Capture the cell that displays the provided text and extract its (x, y) central coordinate. 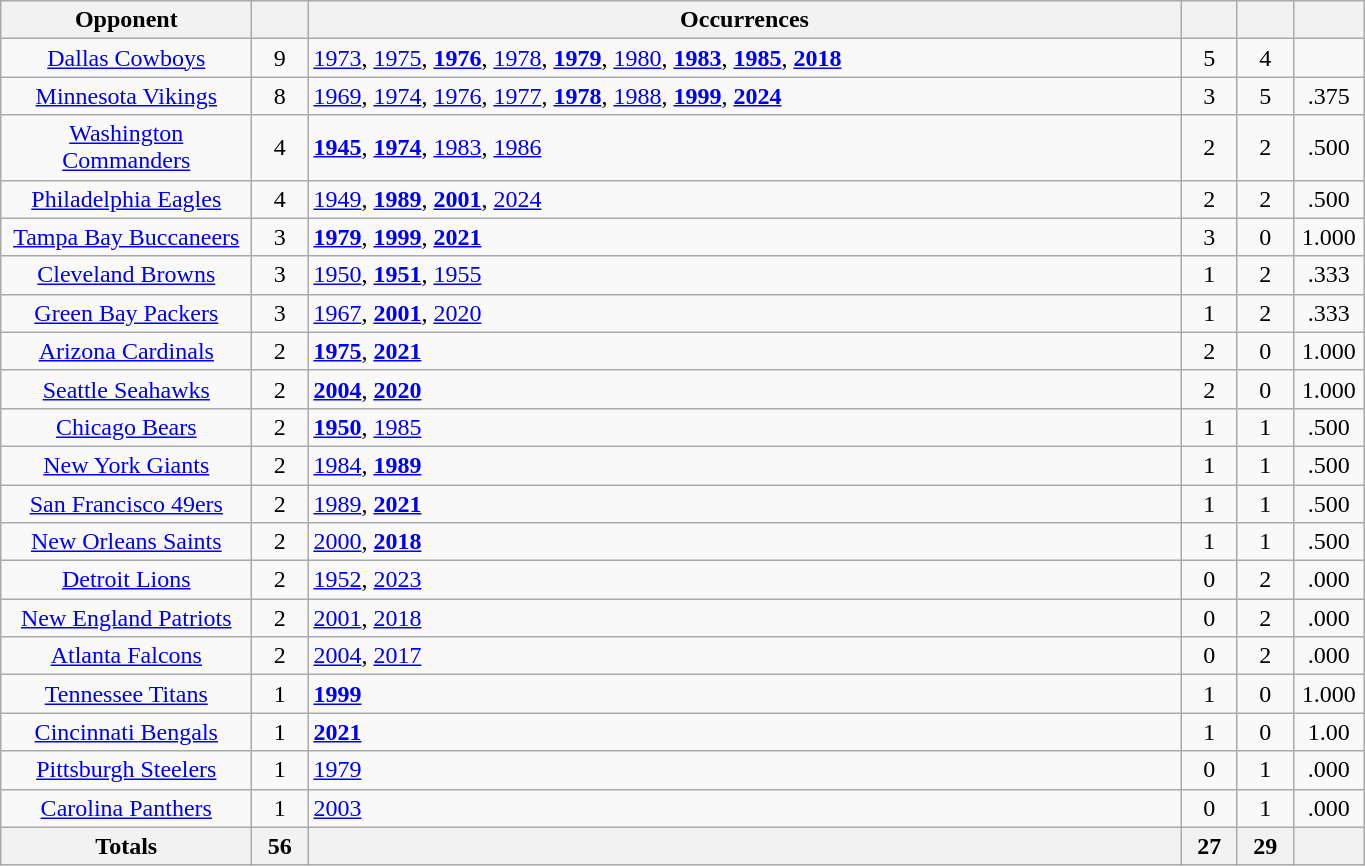
1969, 1974, 1976, 1977, 1978, 1988, 1999, 2024 (744, 96)
Philadelphia Eagles (126, 199)
9 (280, 58)
Green Bay Packers (126, 313)
Dallas Cowboys (126, 58)
1952, 2023 (744, 580)
Detroit Lions (126, 580)
1945, 1974, 1983, 1986 (744, 148)
1975, 2021 (744, 351)
Washington Commanders (126, 148)
New England Patriots (126, 618)
Occurrences (744, 20)
Cleveland Browns (126, 275)
Arizona Cardinals (126, 351)
Seattle Seahawks (126, 389)
29 (1265, 846)
Carolina Panthers (126, 808)
1949, 1989, 2001, 2024 (744, 199)
1984, 1989 (744, 465)
San Francisco 49ers (126, 503)
.375 (1328, 96)
2003 (744, 808)
Minnesota Vikings (126, 96)
New Orleans Saints (126, 542)
Chicago Bears (126, 427)
1950, 1951, 1955 (744, 275)
2004, 2020 (744, 389)
Opponent (126, 20)
Tennessee Titans (126, 694)
2004, 2017 (744, 656)
Tampa Bay Buccaneers (126, 237)
Pittsburgh Steelers (126, 770)
27 (1209, 846)
1973, 1975, 1976, 1978, 1979, 1980, 1983, 1985, 2018 (744, 58)
Atlanta Falcons (126, 656)
1979 (744, 770)
Cincinnati Bengals (126, 732)
1.00 (1328, 732)
1979, 1999, 2021 (744, 237)
2001, 2018 (744, 618)
1950, 1985 (744, 427)
1999 (744, 694)
2000, 2018 (744, 542)
1989, 2021 (744, 503)
New York Giants (126, 465)
8 (280, 96)
2021 (744, 732)
1967, 2001, 2020 (744, 313)
Totals (126, 846)
56 (280, 846)
